Provide the (X, Y) coordinate of the cell's center where the given text is located.  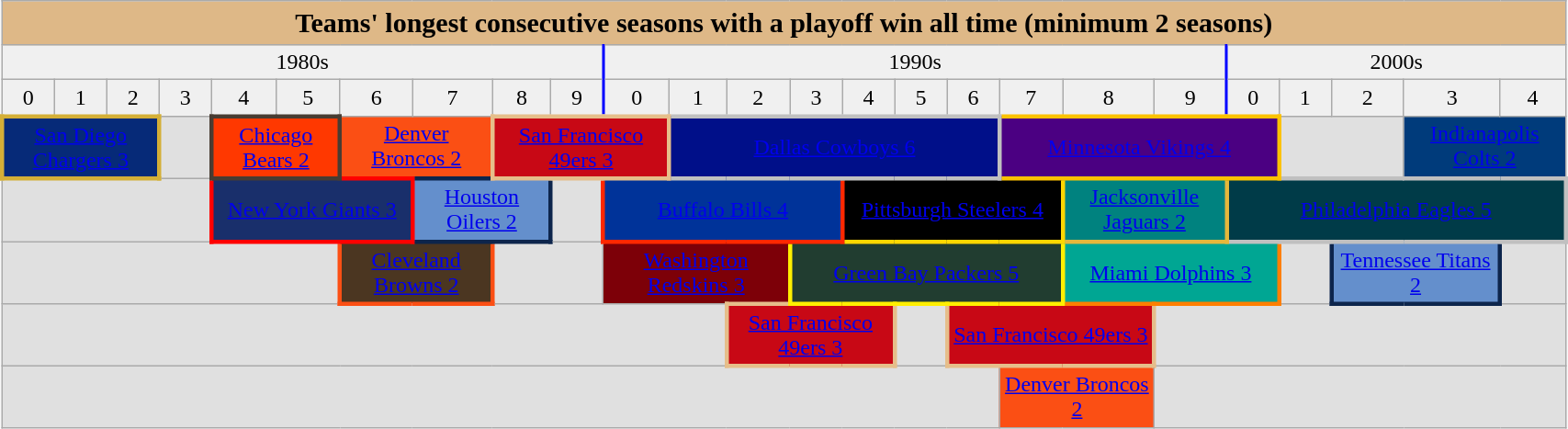
Buffalo Bills 4 (723, 209)
Teams' longest consecutive seasons with a playoff win all time (minimum 2 seasons) (784, 23)
Green Bay Packers 5 (926, 272)
2000s (1396, 62)
Chicago Bears 2 (276, 147)
Houston Oilers 2 (481, 209)
Jacksonville Jaguars 2 (1145, 209)
Minnesota Vikings 4 (1139, 147)
Miami Dolphins 3 (1171, 272)
Dallas Cowboys 6 (834, 147)
1990s (915, 62)
Washington Redskins 3 (696, 272)
Tennessee Titans 2 (1416, 272)
1980s (303, 62)
Cleveland Browns 2 (416, 272)
New York Giants 3 (312, 209)
San Diego Chargers 3 (81, 147)
Indianapolis Colts 2 (1484, 147)
Pittsburgh Steelers 4 (953, 209)
Philadelphia Eagles 5 (1396, 209)
